Scan for the cell matching the given text and deliver its (X, Y) coordinate at center. 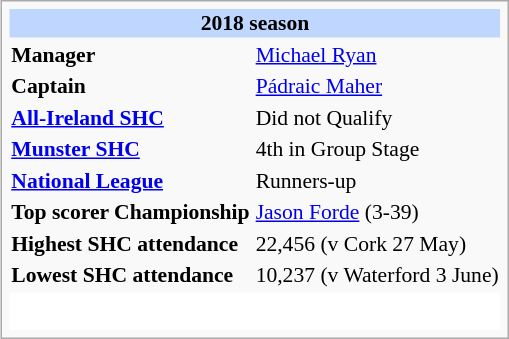
2018 season (255, 23)
Pádraic Maher (377, 86)
Michael Ryan (377, 54)
10,237 (v Waterford 3 June) (377, 275)
National League (130, 180)
Captain (130, 86)
Did not Qualify (377, 117)
Top scorer Championship (130, 212)
22,456 (v Cork 27 May) (377, 243)
Highest SHC attendance (130, 243)
All-Ireland SHC (130, 117)
Jason Forde (3-39) (377, 212)
4th in Group Stage (377, 149)
Munster SHC (130, 149)
Lowest SHC attendance (130, 275)
Runners-up (377, 180)
Manager (130, 54)
